Identify which cell holds the provided text, then report its (x, y) central coordinate. 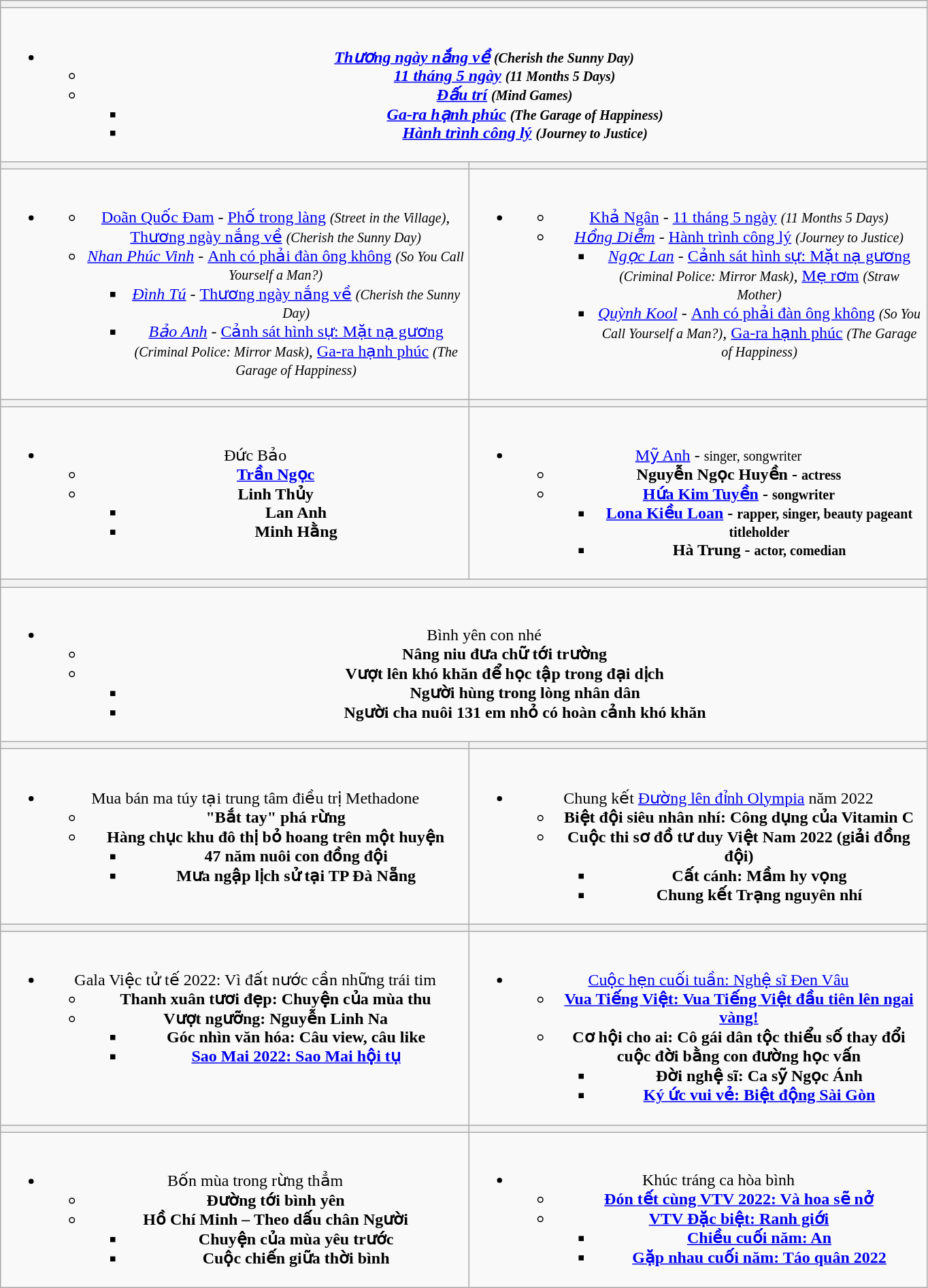
Khúc tráng ca hòa bìnhĐón tết cùng VTV 2022: Và hoa sẽ nởVTV Đặc biệt: Ranh giớiChiều cuối năm: AnGặp nhau cuối năm: Táo quân 2022 (698, 1210)
Đức BảoTrần NgọcLinh ThủyLan AnhMinh Hằng (235, 493)
Bốn mùa trong rừng thẳmĐường tới bình yênHồ Chí Minh – Theo dấu chân NgườiChuyện của mùa yêu trướcCuộc chiến giữa thời bình (235, 1210)
